Return [x, y] of the center of cell containing provided text 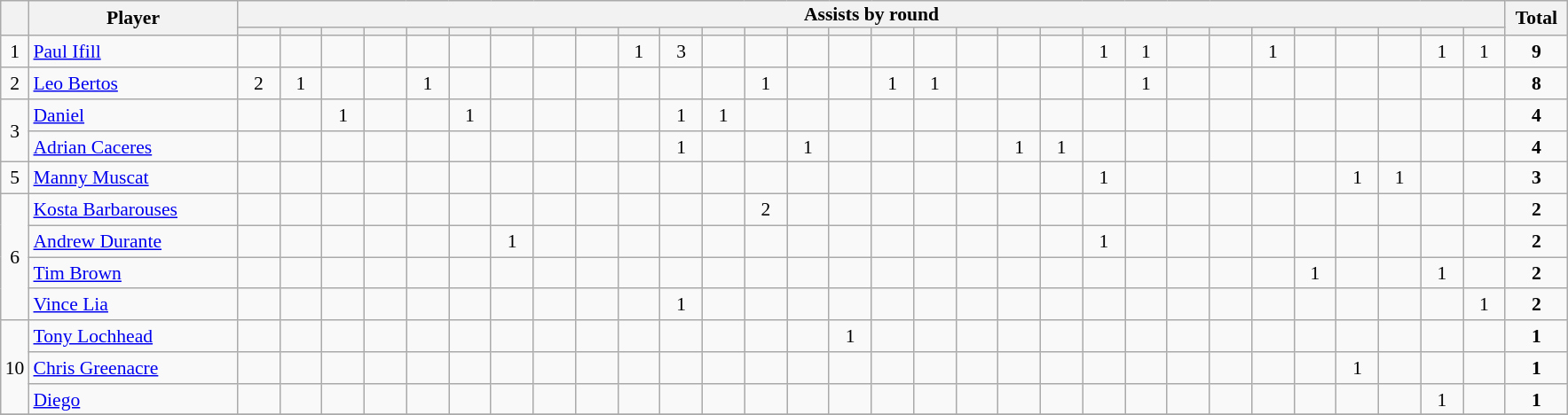
8 [1536, 83]
Chris Greenacre [133, 368]
Andrew Durante [133, 242]
5 [15, 178]
Adrian Caceres [133, 147]
Tim Brown [133, 273]
Player [133, 19]
Paul Ifill [133, 52]
10 [15, 367]
Tony Lochhead [133, 336]
Kosta Barbarouses [133, 210]
6 [15, 257]
Total [1536, 19]
Manny Muscat [133, 178]
Leo Bertos [133, 83]
Vince Lia [133, 305]
9 [1536, 52]
Assists by round [871, 14]
Daniel [133, 115]
